From the cell containing the given text, extract its center point as [X, Y] coordinate. 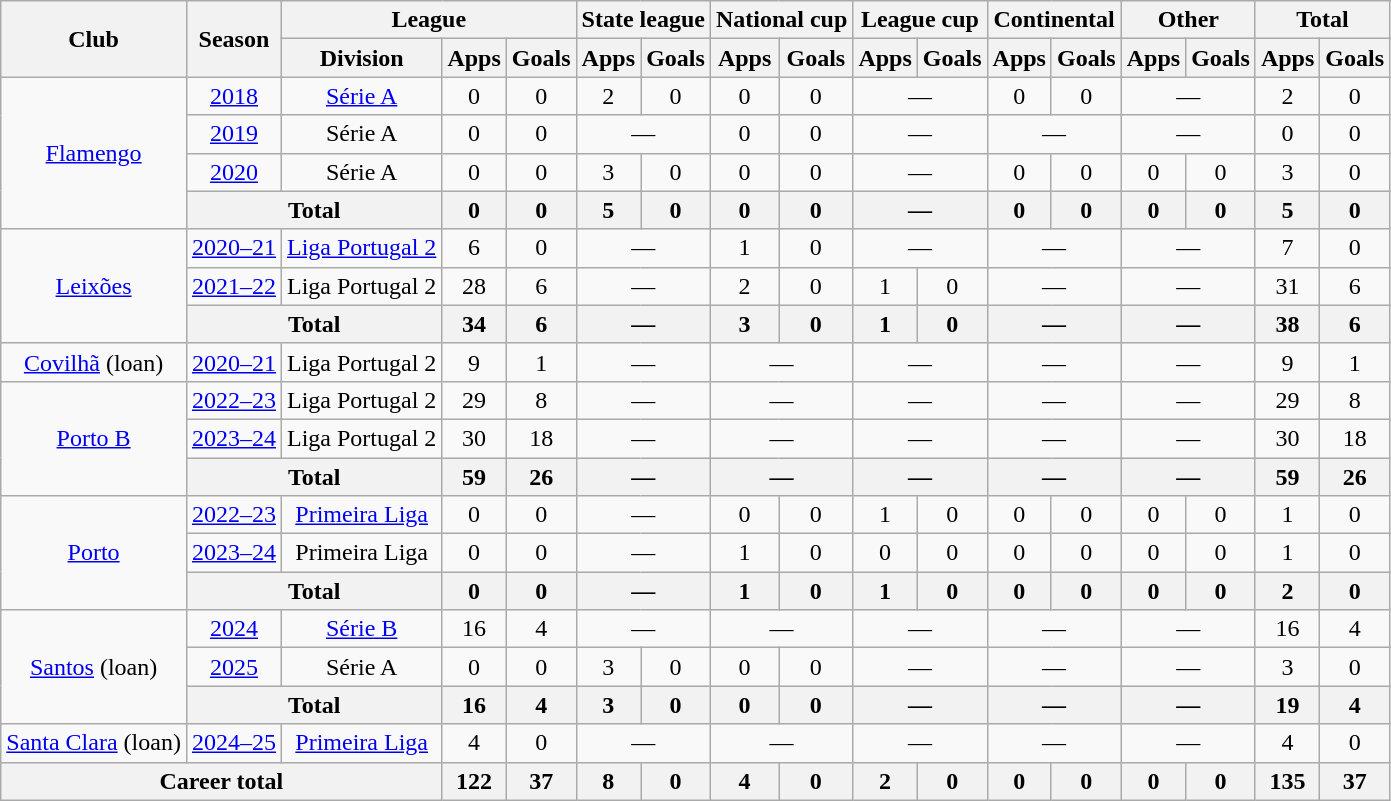
Season [234, 39]
2020 [234, 172]
League cup [920, 20]
Porto B [94, 438]
Santa Clara (loan) [94, 743]
Division [361, 58]
2021–22 [234, 286]
31 [1287, 286]
Club [94, 39]
Porto [94, 553]
Série B [361, 629]
34 [474, 324]
Santos (loan) [94, 667]
2025 [234, 667]
2024–25 [234, 743]
Flamengo [94, 153]
Leixões [94, 286]
19 [1287, 705]
2019 [234, 134]
State league [643, 20]
National cup [781, 20]
Continental [1054, 20]
League [428, 20]
122 [474, 781]
28 [474, 286]
2024 [234, 629]
7 [1287, 248]
2018 [234, 96]
Covilhã (loan) [94, 362]
135 [1287, 781]
38 [1287, 324]
Career total [222, 781]
Other [1188, 20]
